Return the [X, Y] coordinate for the center point of the cell that contains the specified text.  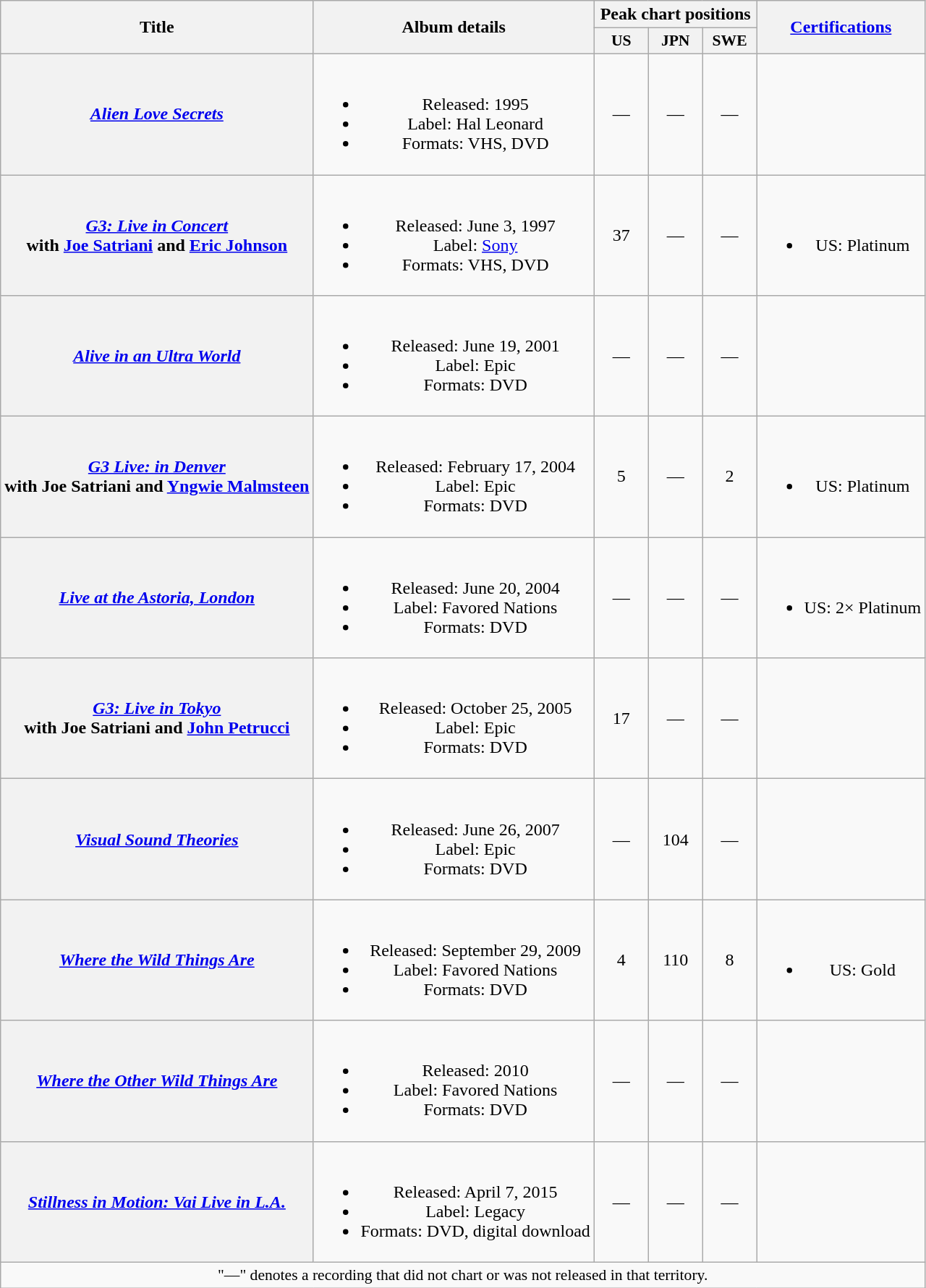
Released: 1995Label: Hal LeonardFormats: VHS, DVD [454, 114]
Alive in an Ultra World [157, 356]
Released: June 3, 1997Label: SonyFormats: VHS, DVD [454, 236]
Live at the Astoria, London [157, 597]
Released: June 19, 2001Label: EpicFormats: DVD [454, 356]
2 [729, 477]
Released: June 26, 2007Label: EpicFormats: DVD [454, 839]
17 [621, 719]
JPN [676, 41]
Released: June 20, 2004Label: Favored NationsFormats: DVD [454, 597]
SWE [729, 41]
Released: 2010Label: Favored NationsFormats: DVD [454, 1080]
Alien Love Secrets [157, 114]
Certifications [841, 27]
Released: September 29, 2009Label: Favored NationsFormats: DVD [454, 960]
4 [621, 960]
37 [621, 236]
Stillness in Motion: Vai Live in L.A. [157, 1202]
104 [676, 839]
Visual Sound Theories [157, 839]
US [621, 41]
US: 2× Platinum [841, 597]
8 [729, 960]
Peak chart positions [676, 14]
Where the Wild Things Are [157, 960]
Album details [454, 27]
"—" denotes a recording that did not chart or was not released in that territory. [463, 1275]
G3: Live in Concertwith Joe Satriani and Eric Johnson [157, 236]
US: Gold [841, 960]
Released: February 17, 2004Label: EpicFormats: DVD [454, 477]
Released: October 25, 2005Label: EpicFormats: DVD [454, 719]
G3 Live: in Denverwith Joe Satriani and Yngwie Malmsteen [157, 477]
5 [621, 477]
G3: Live in Tokyowith Joe Satriani and John Petrucci [157, 719]
Where the Other Wild Things Are [157, 1080]
Released: April 7, 2015Label: LegacyFormats: DVD, digital download [454, 1202]
Title [157, 27]
110 [676, 960]
